Return the [x, y] coordinate for the center point of the cell that contains the specified text.  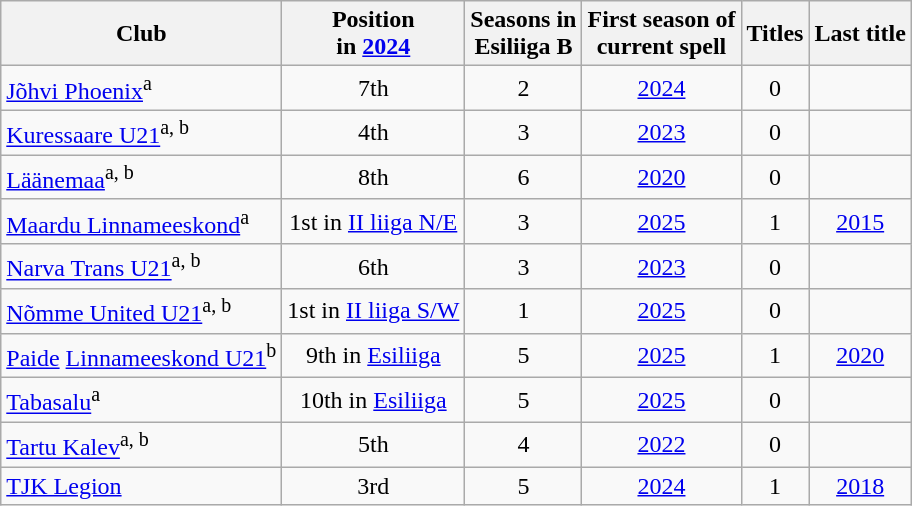
2 [524, 88]
Last title [860, 34]
2018 [860, 486]
Kuressaare U21a, b [142, 132]
6 [524, 178]
Jõhvi Phoenixa [142, 88]
Maardu Linnameeskonda [142, 222]
4th [374, 132]
Tartu Kaleva, b [142, 444]
Läänemaaa, b [142, 178]
7th [374, 88]
Positionin 2024 [374, 34]
8th [374, 178]
Titles [775, 34]
1st in II liiga N/E [374, 222]
6th [374, 266]
Nõmme United U21a, b [142, 312]
Narva Trans U21a, b [142, 266]
10th in Esiliiga [374, 400]
Tabasalua [142, 400]
First season ofcurrent spell [662, 34]
2022 [662, 444]
1st in II liiga S/W [374, 312]
Paide Linnameeskond U21b [142, 356]
4 [524, 444]
2015 [860, 222]
3rd [374, 486]
9th in Esiliiga [374, 356]
TJK Legion [142, 486]
5th [374, 444]
Club [142, 34]
Seasons inEsiliiga B [524, 34]
